Output the [x, y] coordinate of the center of the cell containing the given text.  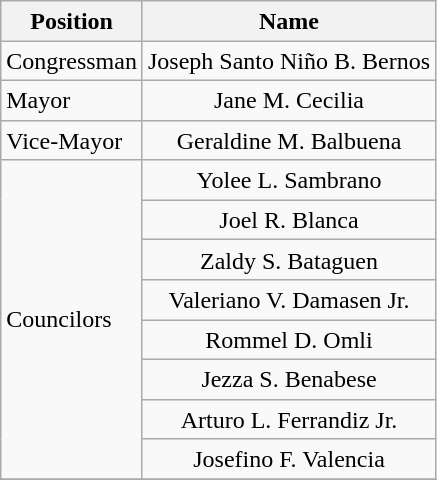
Jezza S. Benabese [288, 379]
Zaldy S. Bataguen [288, 260]
Name [288, 21]
Councilors [72, 320]
Jane M. Cecilia [288, 100]
Joseph Santo Niño B. Bernos [288, 61]
Arturo L. Ferrandiz Jr. [288, 419]
Joel R. Blanca [288, 220]
Position [72, 21]
Rommel D. Omli [288, 340]
Geraldine M. Balbuena [288, 140]
Vice-Mayor [72, 140]
Congressman [72, 61]
Valeriano V. Damasen Jr. [288, 300]
Josefino F. Valencia [288, 459]
Yolee L. Sambrano [288, 180]
Mayor [72, 100]
